Scan for the cell matching the given text and deliver its [x, y] coordinate at center. 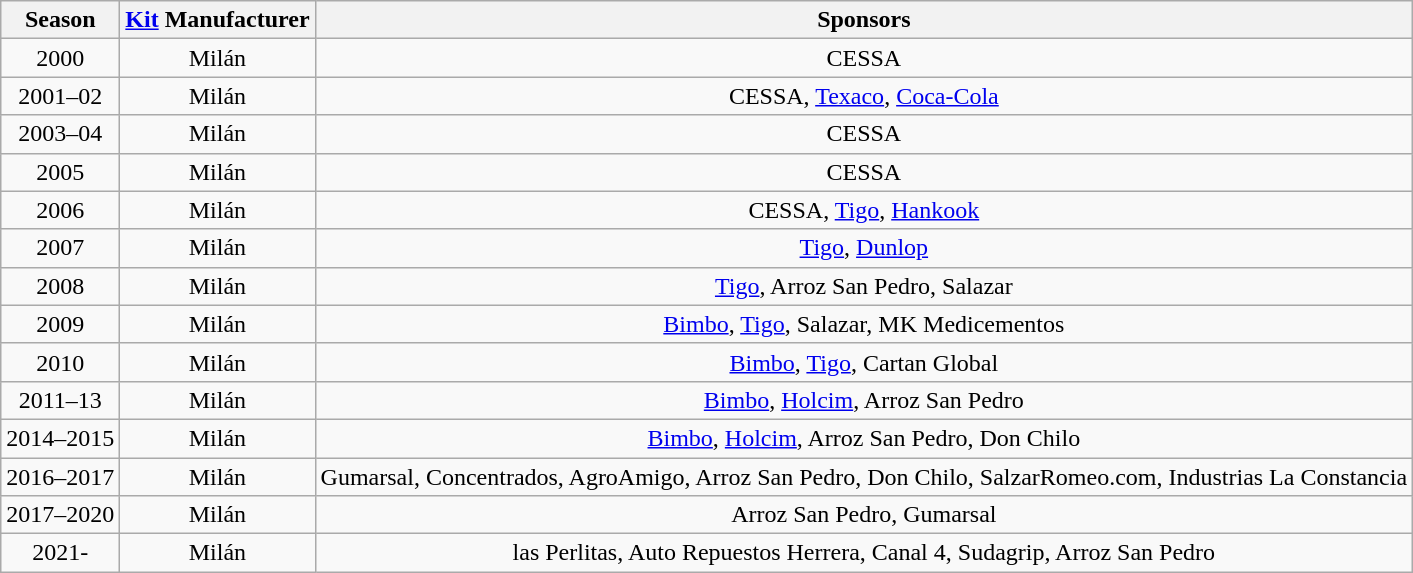
2003–04 [60, 134]
Bimbo, Tigo, Cartan Global [864, 362]
2001–02 [60, 96]
Sponsors [864, 20]
2010 [60, 362]
2021- [60, 553]
2017–2020 [60, 515]
2000 [60, 58]
2007 [60, 248]
2006 [60, 210]
Tigo, Arroz San Pedro, Salazar [864, 286]
2011–13 [60, 400]
2008 [60, 286]
2009 [60, 324]
Bimbo, Tigo, Salazar, MK Medicementos [864, 324]
Bimbo, Holcim, Arroz San Pedro [864, 400]
Kit Manufacturer [218, 20]
Arroz San Pedro, Gumarsal [864, 515]
2005 [60, 172]
2014–2015 [60, 438]
Season [60, 20]
CESSA, Texaco, Coca-Cola [864, 96]
CESSA, Tigo, Hankook [864, 210]
Tigo, Dunlop [864, 248]
las Perlitas, Auto Repuestos Herrera, Canal 4, Sudagrip, Arroz San Pedro [864, 553]
Gumarsal, Concentrados, AgroAmigo, Arroz San Pedro, Don Chilo, SalzarRomeo.com, Industrias La Constancia [864, 477]
2016–2017 [60, 477]
Bimbo, Holcim, Arroz San Pedro, Don Chilo [864, 438]
